Pinpoint the cell where the given text exists, returning its [X, Y] midpoint coordinate. 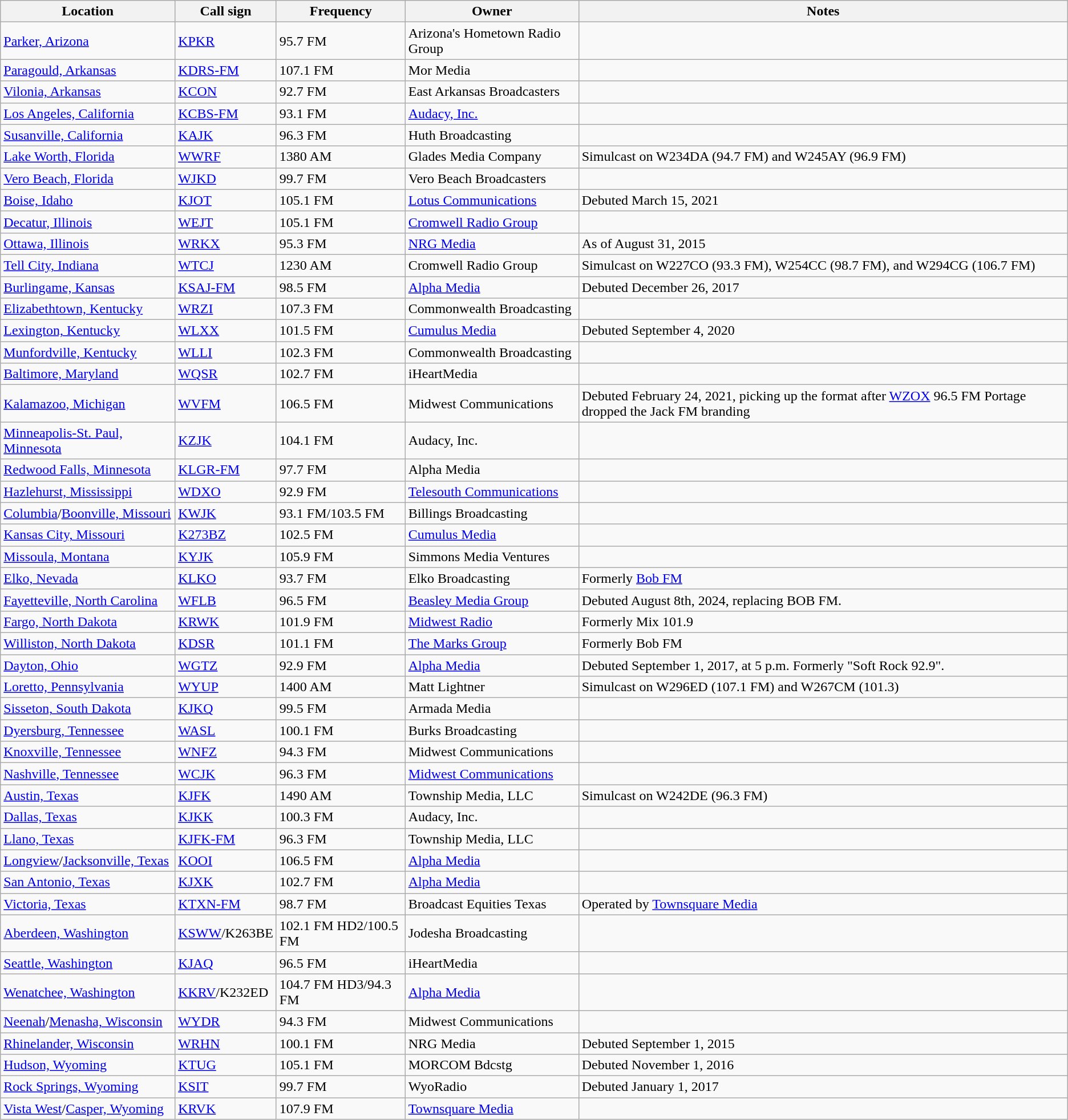
Midwest Radio [492, 622]
Dallas, Texas [88, 817]
Elko, Nevada [88, 578]
101.5 FM [341, 331]
WyoRadio [492, 1087]
Elko Broadcasting [492, 578]
95.3 FM [341, 244]
KRVK [226, 1109]
Munfordville, Kentucky [88, 352]
KSIT [226, 1087]
93.1 FM/103.5 FM [341, 513]
KJFK-FM [226, 839]
WEJT [226, 222]
99.5 FM [341, 709]
Huth Broadcasting [492, 135]
MORCOM Bdcstg [492, 1065]
Formerly Mix 101.9 [823, 622]
KRWK [226, 622]
KTXN-FM [226, 904]
WDXO [226, 492]
Notes [823, 11]
The Marks Group [492, 643]
Billings Broadcasting [492, 513]
Missoula, Montana [88, 557]
KCBS-FM [226, 113]
92.7 FM [341, 92]
Llano, Texas [88, 839]
102.3 FM [341, 352]
Townsquare Media [492, 1109]
Debuted August 8th, 2024, replacing BOB FM. [823, 600]
105.9 FM [341, 557]
101.1 FM [341, 643]
WVFM [226, 404]
Elizabethtown, Kentucky [88, 309]
Dayton, Ohio [88, 665]
Hazlehurst, Mississippi [88, 492]
KLGR-FM [226, 470]
Minneapolis-St. Paul, Minnesota [88, 440]
K273BZ [226, 535]
Susanville, California [88, 135]
Wenatchee, Washington [88, 992]
Jodesha Broadcasting [492, 933]
107.9 FM [341, 1109]
Seattle, Washington [88, 963]
Simulcast on W242DE (96.3 FM) [823, 796]
98.7 FM [341, 904]
KJAQ [226, 963]
Matt Lightner [492, 687]
102.5 FM [341, 535]
KZJK [226, 440]
WJKD [226, 178]
95.7 FM [341, 41]
93.7 FM [341, 578]
Debuted November 1, 2016 [823, 1065]
Beasley Media Group [492, 600]
KJKQ [226, 709]
Rhinelander, Wisconsin [88, 1043]
WLLI [226, 352]
Vero Beach Broadcasters [492, 178]
Arizona's Hometown Radio Group [492, 41]
Debuted January 1, 2017 [823, 1087]
WLXX [226, 331]
KKRV/K232ED [226, 992]
Knoxville, Tennessee [88, 752]
KAJK [226, 135]
WFLB [226, 600]
97.7 FM [341, 470]
Decatur, Illinois [88, 222]
WQSR [226, 374]
Debuted March 15, 2021 [823, 200]
Kansas City, Missouri [88, 535]
Debuted September 4, 2020 [823, 331]
Longview/Jacksonville, Texas [88, 861]
1490 AM [341, 796]
Redwood Falls, Minnesota [88, 470]
Nashville, Tennessee [88, 774]
WRHN [226, 1043]
KSAJ-FM [226, 287]
Columbia/Boonville, Missouri [88, 513]
KTUG [226, 1065]
Victoria, Texas [88, 904]
Austin, Texas [88, 796]
Broadcast Equities Texas [492, 904]
Loretto, Pennsylvania [88, 687]
East Arkansas Broadcasters [492, 92]
Parker, Arizona [88, 41]
Vista West/Casper, Wyoming [88, 1109]
1230 AM [341, 265]
Burks Broadcasting [492, 731]
93.1 FM [341, 113]
Fargo, North Dakota [88, 622]
Lake Worth, Florida [88, 157]
KJKK [226, 817]
Dyersburg, Tennessee [88, 731]
Simulcast on W296ED (107.1 FM) and W267CM (101.3) [823, 687]
Simmons Media Ventures [492, 557]
Owner [492, 11]
Kalamazoo, Michigan [88, 404]
Los Angeles, California [88, 113]
WNFZ [226, 752]
Telesouth Communications [492, 492]
Location [88, 11]
Aberdeen, Washington [88, 933]
Debuted December 26, 2017 [823, 287]
WTCJ [226, 265]
104.7 FM HD3/94.3 FM [341, 992]
Simulcast on W234DA (94.7 FM) and W245AY (96.9 FM) [823, 157]
Hudson, Wyoming [88, 1065]
KDRS-FM [226, 70]
Operated by Townsquare Media [823, 904]
Debuted February 24, 2021, picking up the format after WZOX 96.5 FM Portage dropped the Jack FM branding [823, 404]
KJXK [226, 882]
1380 AM [341, 157]
WGTZ [226, 665]
As of August 31, 2015 [823, 244]
Debuted September 1, 2015 [823, 1043]
Burlingame, Kansas [88, 287]
KLKO [226, 578]
Boise, Idaho [88, 200]
WASL [226, 731]
1400 AM [341, 687]
WYDR [226, 1021]
Neenah/Menasha, Wisconsin [88, 1021]
Paragould, Arkansas [88, 70]
Tell City, Indiana [88, 265]
KJFK [226, 796]
Vilonia, Arkansas [88, 92]
104.1 FM [341, 440]
Williston, North Dakota [88, 643]
Debuted September 1, 2017, at 5 p.m. Formerly "Soft Rock 92.9". [823, 665]
101.9 FM [341, 622]
107.1 FM [341, 70]
Fayetteville, North Carolina [88, 600]
Vero Beach, Florida [88, 178]
KSWW/K263BE [226, 933]
KCON [226, 92]
KOOI [226, 861]
Lexington, Kentucky [88, 331]
Simulcast on W227CO (93.3 FM), W254CC (98.7 FM), and W294CG (106.7 FM) [823, 265]
WCJK [226, 774]
Armada Media [492, 709]
Frequency [341, 11]
Ottawa, Illinois [88, 244]
Mor Media [492, 70]
98.5 FM [341, 287]
Baltimore, Maryland [88, 374]
KPKR [226, 41]
KYJK [226, 557]
Sisseton, South Dakota [88, 709]
WYUP [226, 687]
San Antonio, Texas [88, 882]
KJOT [226, 200]
WRZI [226, 309]
102.1 FM HD2/100.5 FM [341, 933]
WWRF [226, 157]
KWJK [226, 513]
KDSR [226, 643]
Lotus Communications [492, 200]
100.3 FM [341, 817]
Call sign [226, 11]
107.3 FM [341, 309]
WRKX [226, 244]
Rock Springs, Wyoming [88, 1087]
Glades Media Company [492, 157]
